Scan for the cell matching the given text and deliver its (X, Y) coordinate at center. 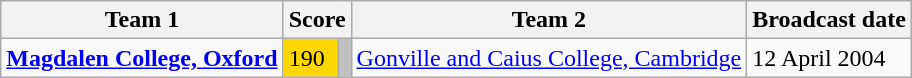
Broadcast date (830, 20)
Score (317, 20)
Magdalen College, Oxford (142, 58)
Gonville and Caius College, Cambridge (549, 58)
12 April 2004 (830, 58)
Team 2 (549, 20)
Team 1 (142, 20)
190 (310, 58)
